From the cell containing the given text, extract its center point as (x, y) coordinate. 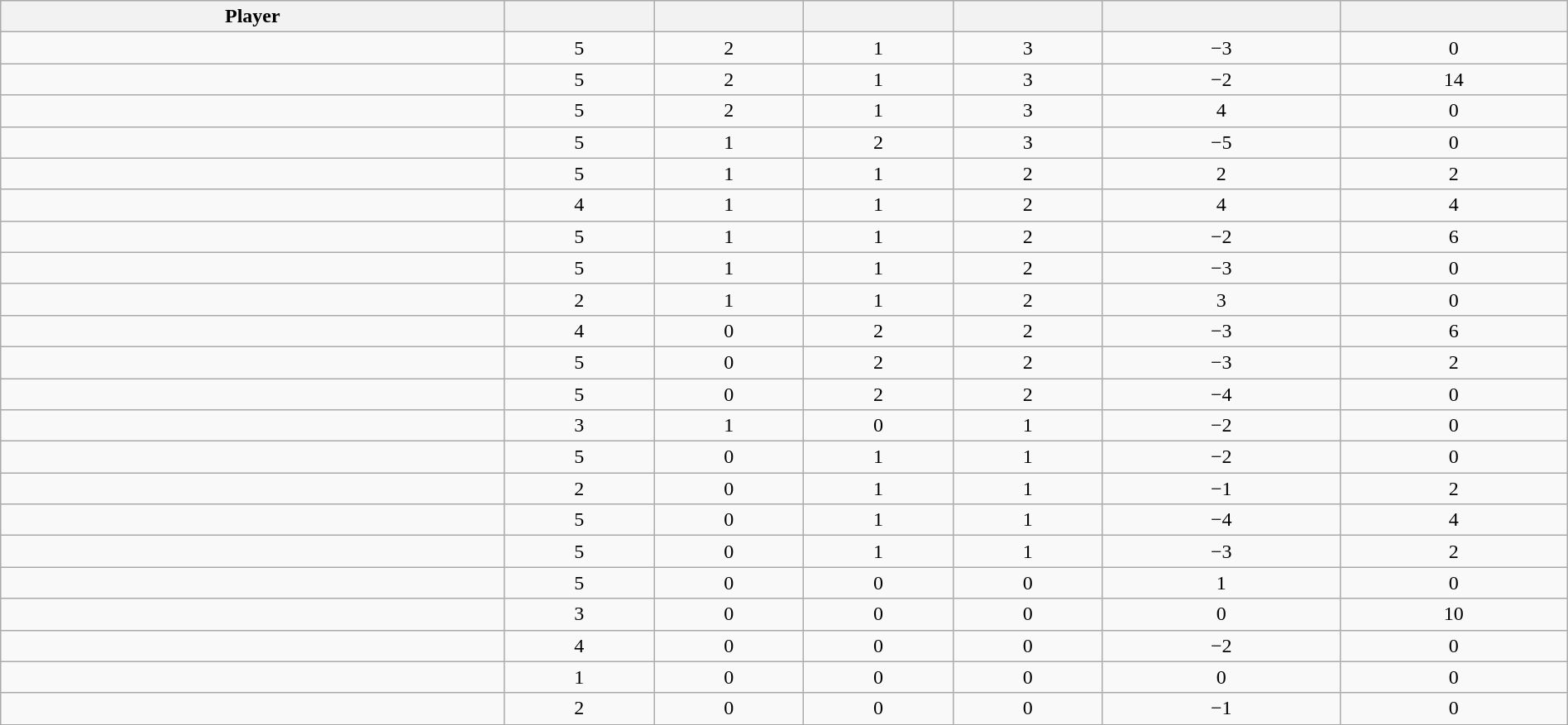
10 (1454, 614)
Player (253, 17)
14 (1454, 79)
−5 (1221, 142)
